Return [x, y] of the center of cell containing provided text 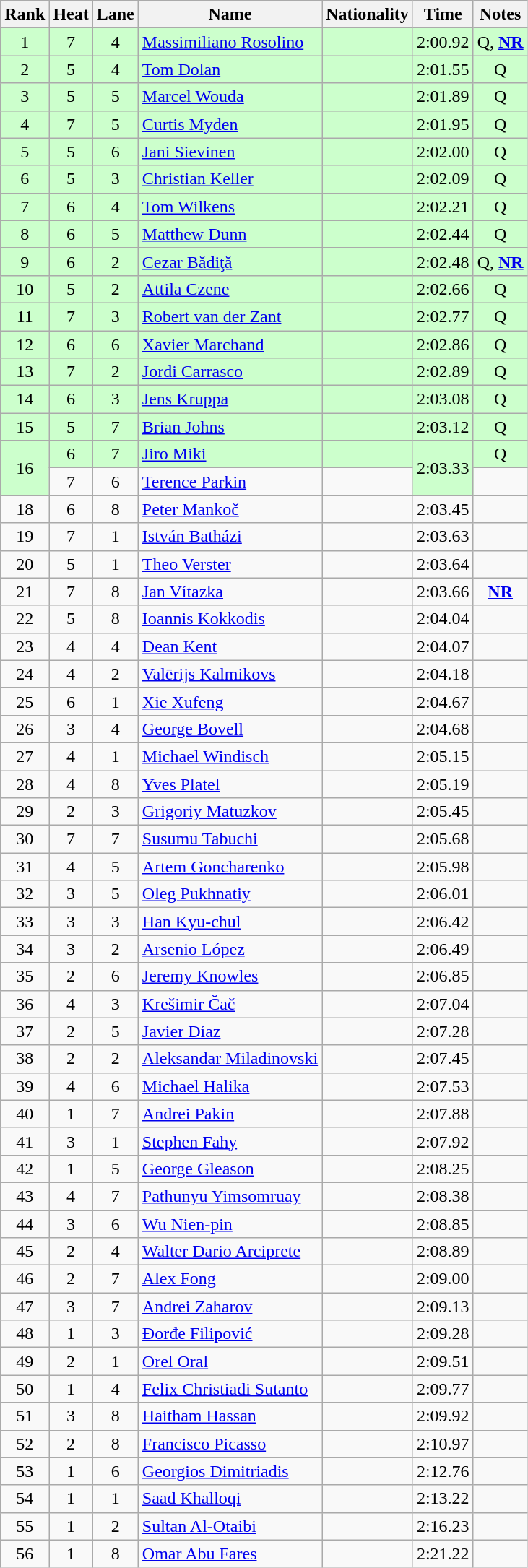
Nationality [368, 14]
56 [25, 1554]
2:06.85 [443, 976]
13 [25, 372]
Arsenio López [230, 949]
2:03.66 [443, 592]
Stephen Fahy [230, 1141]
Ioannis Kokkodis [230, 619]
2:05.68 [443, 839]
2:08.85 [443, 1224]
Notes [500, 14]
2:02.89 [443, 372]
2:05.45 [443, 812]
55 [25, 1526]
43 [25, 1196]
28 [25, 784]
2:07.04 [443, 1004]
2:08.89 [443, 1252]
50 [25, 1389]
George Gleason [230, 1169]
Felix Christiadi Sutanto [230, 1389]
Francisco Picasso [230, 1444]
Xie Xufeng [230, 701]
2:16.23 [443, 1526]
2:02.77 [443, 316]
Tom Wilkens [230, 207]
Brian Johns [230, 427]
2:05.19 [443, 784]
2:09.00 [443, 1279]
2:21.22 [443, 1554]
30 [25, 839]
Georgios Dimitriadis [230, 1471]
44 [25, 1224]
31 [25, 867]
Sultan Al-Otaibi [230, 1526]
2:01.55 [443, 69]
2:02.86 [443, 345]
2:02.66 [443, 289]
Theo Verster [230, 564]
2:04.04 [443, 619]
2:06.01 [443, 894]
Orel Oral [230, 1361]
2:10.97 [443, 1444]
2:05.15 [443, 756]
2:06.49 [443, 949]
2:09.51 [443, 1361]
Attila Czene [230, 289]
52 [25, 1444]
2:04.07 [443, 646]
29 [25, 812]
Christian Keller [230, 179]
Jeremy Knowles [230, 976]
27 [25, 756]
47 [25, 1307]
2:13.22 [443, 1499]
9 [25, 261]
2:03.64 [443, 564]
35 [25, 976]
Dean Kent [230, 646]
Omar Abu Fares [230, 1554]
21 [25, 592]
2:08.25 [443, 1169]
Andrei Pakin [230, 1114]
2:04.67 [443, 701]
2:02.48 [443, 261]
32 [25, 894]
38 [25, 1059]
Saad Khalloqi [230, 1499]
2:03.12 [443, 427]
George Bovell [230, 729]
2:09.77 [443, 1389]
Artem Goncharenko [230, 867]
Jiro Miki [230, 454]
2:02.09 [443, 179]
Han Kyu-chul [230, 922]
23 [25, 646]
51 [25, 1416]
2:09.92 [443, 1416]
45 [25, 1252]
2:04.68 [443, 729]
Haitham Hassan [230, 1416]
Cezar Bădiţă [230, 261]
2:02.00 [443, 152]
Andrei Zaharov [230, 1307]
33 [25, 922]
49 [25, 1361]
2:00.92 [443, 42]
2:07.45 [443, 1059]
34 [25, 949]
36 [25, 1004]
Lane [116, 14]
Curtis Myden [230, 124]
2:04.18 [443, 674]
40 [25, 1114]
14 [25, 399]
11 [25, 316]
Pathunyu Yimsomruay [230, 1196]
12 [25, 345]
2:06.42 [443, 922]
Javier Díaz [230, 1031]
37 [25, 1031]
Xavier Marchand [230, 345]
Terence Parkin [230, 482]
2:12.76 [443, 1471]
Time [443, 14]
18 [25, 509]
Alex Fong [230, 1279]
16 [25, 468]
Oleg Pukhnatiy [230, 894]
22 [25, 619]
2:09.13 [443, 1307]
41 [25, 1141]
54 [25, 1499]
Aleksandar Miladinovski [230, 1059]
25 [25, 701]
Name [230, 14]
2:09.28 [443, 1334]
2:02.44 [443, 234]
2:07.28 [443, 1031]
15 [25, 427]
Đorđe Filipović [230, 1334]
2:03.45 [443, 509]
Susumu Tabuchi [230, 839]
Valērijs Kalmikovs [230, 674]
Michael Windisch [230, 756]
39 [25, 1086]
Robert van der Zant [230, 316]
Krešimir Čač [230, 1004]
Michael Halika [230, 1086]
2:03.08 [443, 399]
Jordi Carrasco [230, 372]
Massimiliano Rosolino [230, 42]
26 [25, 729]
2:07.88 [443, 1114]
2:03.33 [443, 468]
24 [25, 674]
2:02.21 [443, 207]
István Batházi [230, 537]
48 [25, 1334]
Wu Nien-pin [230, 1224]
20 [25, 564]
Peter Mankoč [230, 509]
Heat [71, 14]
Jens Kruppa [230, 399]
19 [25, 537]
2:08.38 [443, 1196]
2:03.63 [443, 537]
Marcel Wouda [230, 97]
Tom Dolan [230, 69]
2:01.89 [443, 97]
42 [25, 1169]
2:01.95 [443, 124]
Rank [25, 14]
Walter Dario Arciprete [230, 1252]
Matthew Dunn [230, 234]
2:05.98 [443, 867]
Grigoriy Matuzkov [230, 812]
2:07.92 [443, 1141]
2:07.53 [443, 1086]
NR [500, 592]
Yves Platel [230, 784]
Jani Sievinen [230, 152]
53 [25, 1471]
46 [25, 1279]
Jan Vítazka [230, 592]
10 [25, 289]
